Identify which cell holds the provided text, then report its (X, Y) central coordinate. 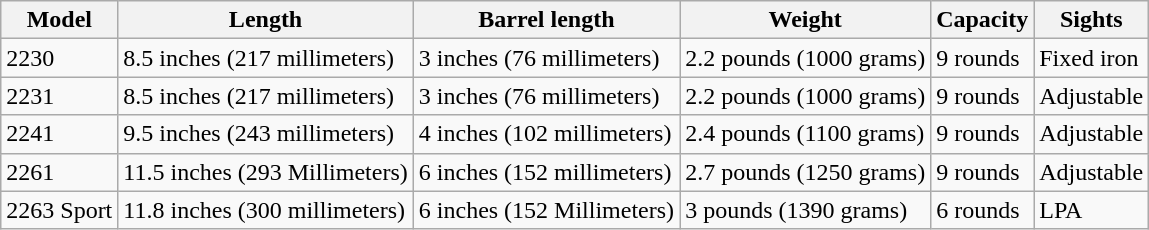
Length (266, 20)
6 rounds (982, 210)
2.4 pounds (1100 grams) (806, 134)
Sights (1092, 20)
2261 (60, 172)
2241 (60, 134)
2231 (60, 96)
6 inches (152 millimeters) (546, 172)
2.7 pounds (1250 grams) (806, 172)
Barrel length (546, 20)
2230 (60, 58)
Capacity (982, 20)
Weight (806, 20)
6 inches (152 Millimeters) (546, 210)
LPA (1092, 210)
9.5 inches (243 millimeters) (266, 134)
Model (60, 20)
11.5 inches (293 Millimeters) (266, 172)
3 pounds (1390 grams) (806, 210)
Fixed iron (1092, 58)
11.8 inches (300 millimeters) (266, 210)
2263 Sport (60, 210)
4 inches (102 millimeters) (546, 134)
